Provide the [X, Y] coordinate of the cell's center where the given text is located.  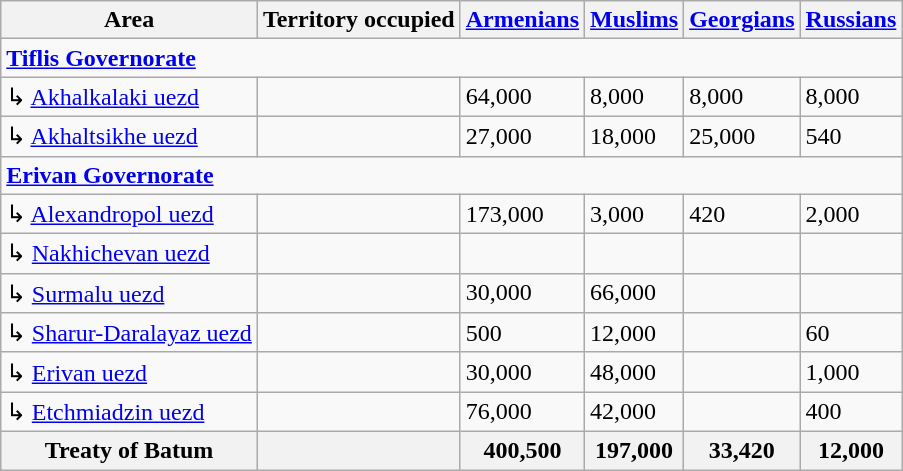
Area [130, 20]
Russians [851, 20]
1,000 [851, 372]
500 [522, 333]
Treaty of Batum [130, 450]
33,420 [742, 450]
Armenians [522, 20]
Tiflis Governorate [452, 58]
18,000 [634, 136]
Georgians [742, 20]
66,000 [634, 293]
Muslims [634, 20]
64,000 [522, 97]
400 [851, 412]
↳ Nakhichevan uezd [130, 254]
↳ Akhalkalaki uezd [130, 97]
76,000 [522, 412]
540 [851, 136]
↳ Surmalu uezd [130, 293]
400,500 [522, 450]
↳ Alexandropol uezd [130, 214]
3,000 [634, 214]
↳ Erivan uezd [130, 372]
Territory occupied [358, 20]
27,000 [522, 136]
25,000 [742, 136]
48,000 [634, 372]
↳ Etchmiadzin uezd [130, 412]
↳ Sharur-Daralayaz uezd [130, 333]
2,000 [851, 214]
197,000 [634, 450]
42,000 [634, 412]
↳ Akhaltsikhe uezd [130, 136]
Erivan Governorate [452, 175]
420 [742, 214]
173,000 [522, 214]
60 [851, 333]
